Pinpoint the cell where the given text exists, returning its (x, y) midpoint coordinate. 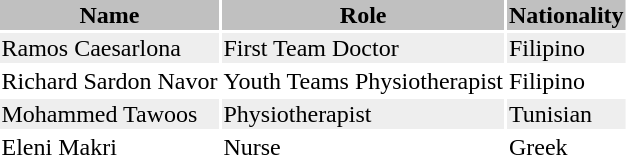
Richard Sardon Navor (110, 81)
Mohammed Tawoos (110, 114)
Nationality (566, 15)
Name (110, 15)
Youth Teams Physiotherapist (363, 81)
Tunisian (566, 114)
First Team Doctor (363, 48)
Role (363, 15)
Ramos Caesarlona (110, 48)
Physiotherapist (363, 114)
